Provide the [x, y] coordinate of the cell's center where the given text is located.  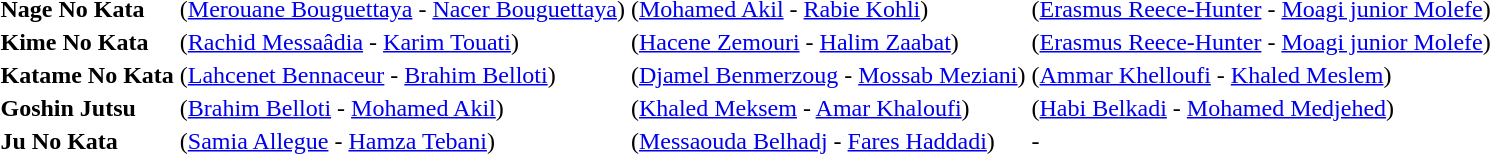
(Lahcenet Bennaceur - Brahim Belloti) [402, 75]
(Hacene Zemouri - Halim Zaabat) [828, 42]
(Brahim Belloti - Mohamed Akil) [402, 108]
(Rachid Messaâdia - Karim Touati) [402, 42]
(Khaled Meksem - Amar Khaloufi) [828, 108]
(Djamel Benmerzoug - Mossab Meziani) [828, 75]
